Scan for the cell matching the given text and deliver its (x, y) coordinate at center. 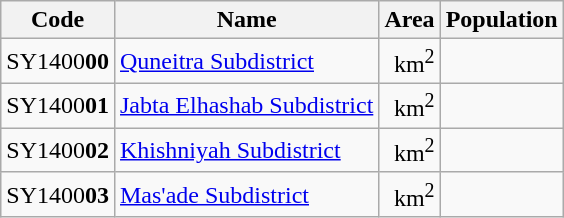
SY140001 (58, 106)
Mas'ade Subdistrict (246, 194)
SY140000 (58, 62)
SY140003 (58, 194)
Khishniyah Subdistrict (246, 150)
Name (246, 20)
Population (502, 20)
Area (410, 20)
SY140002 (58, 150)
Quneitra Subdistrict (246, 62)
Code (58, 20)
Jabta Elhashab Subdistrict (246, 106)
